For the text-containing cell, return its midpoint in [x, y] coordinate format. 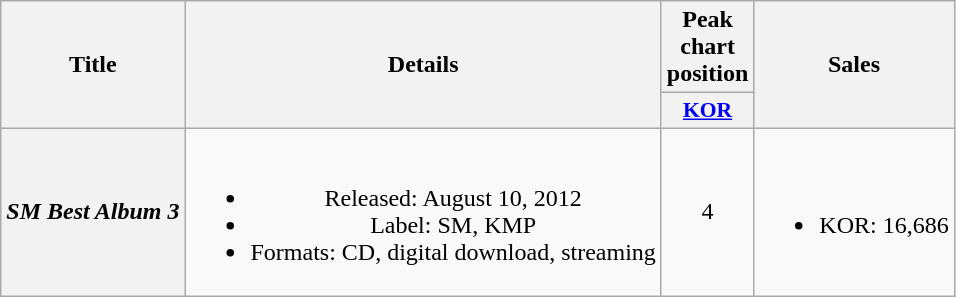
SM Best Album 3 [93, 212]
Title [93, 65]
Details [423, 65]
KOR [707, 111]
Peak chart position [707, 47]
4 [707, 212]
Sales [854, 65]
KOR: 16,686 [854, 212]
Released: August 10, 2012Label: SM, KMPFormats: CD, digital download, streaming [423, 212]
